Output the [x, y] coordinate of the center of the cell containing the given text.  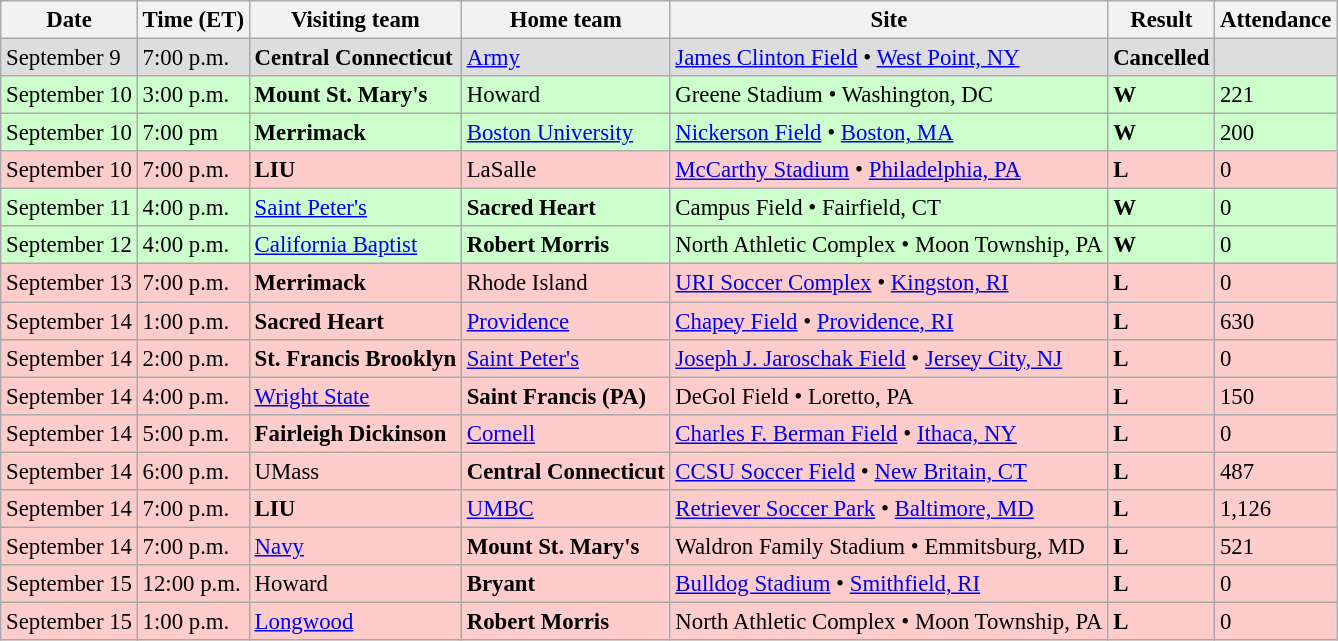
Campus Field • Fairfield, CT [889, 208]
Attendance [1276, 20]
James Clinton Field • West Point, NY [889, 58]
Fairleigh Dickinson [355, 433]
Providence [566, 321]
Longwood [355, 621]
Chapey Field • Providence, RI [889, 321]
Visiting team [355, 20]
September 12 [69, 245]
URI Soccer Complex • Kingston, RI [889, 283]
Saint Francis (PA) [566, 396]
1,126 [1276, 509]
Time (ET) [193, 20]
7:00 pm [193, 133]
Navy [355, 546]
221 [1276, 95]
Date [69, 20]
CCSU Soccer Field • New Britain, CT [889, 471]
5:00 p.m. [193, 433]
Army [566, 58]
Result [1162, 20]
UMass [355, 471]
McCarthy Stadium • Philadelphia, PA [889, 170]
St. Francis Brooklyn [355, 358]
Bulldog Stadium • Smithfield, RI [889, 584]
6:00 p.m. [193, 471]
Bryant [566, 584]
Greene Stadium • Washington, DC [889, 95]
2:00 p.m. [193, 358]
Charles F. Berman Field • Ithaca, NY [889, 433]
3:00 p.m. [193, 95]
Site [889, 20]
630 [1276, 321]
Boston University [566, 133]
September 13 [69, 283]
Nickerson Field • Boston, MA [889, 133]
Waldron Family Stadium • Emmitsburg, MD [889, 546]
12:00 p.m. [193, 584]
Home team [566, 20]
LaSalle [566, 170]
487 [1276, 471]
521 [1276, 546]
DeGol Field • Loretto, PA [889, 396]
Joseph J. Jaroschak Field • Jersey City, NJ [889, 358]
September 9 [69, 58]
Rhode Island [566, 283]
UMBC [566, 509]
Cornell [566, 433]
California Baptist [355, 245]
Retriever Soccer Park • Baltimore, MD [889, 509]
Cancelled [1162, 58]
Wright State [355, 396]
200 [1276, 133]
September 11 [69, 208]
150 [1276, 396]
